Detect which cell encompasses the target text, then output its [x, y] center coordinate. 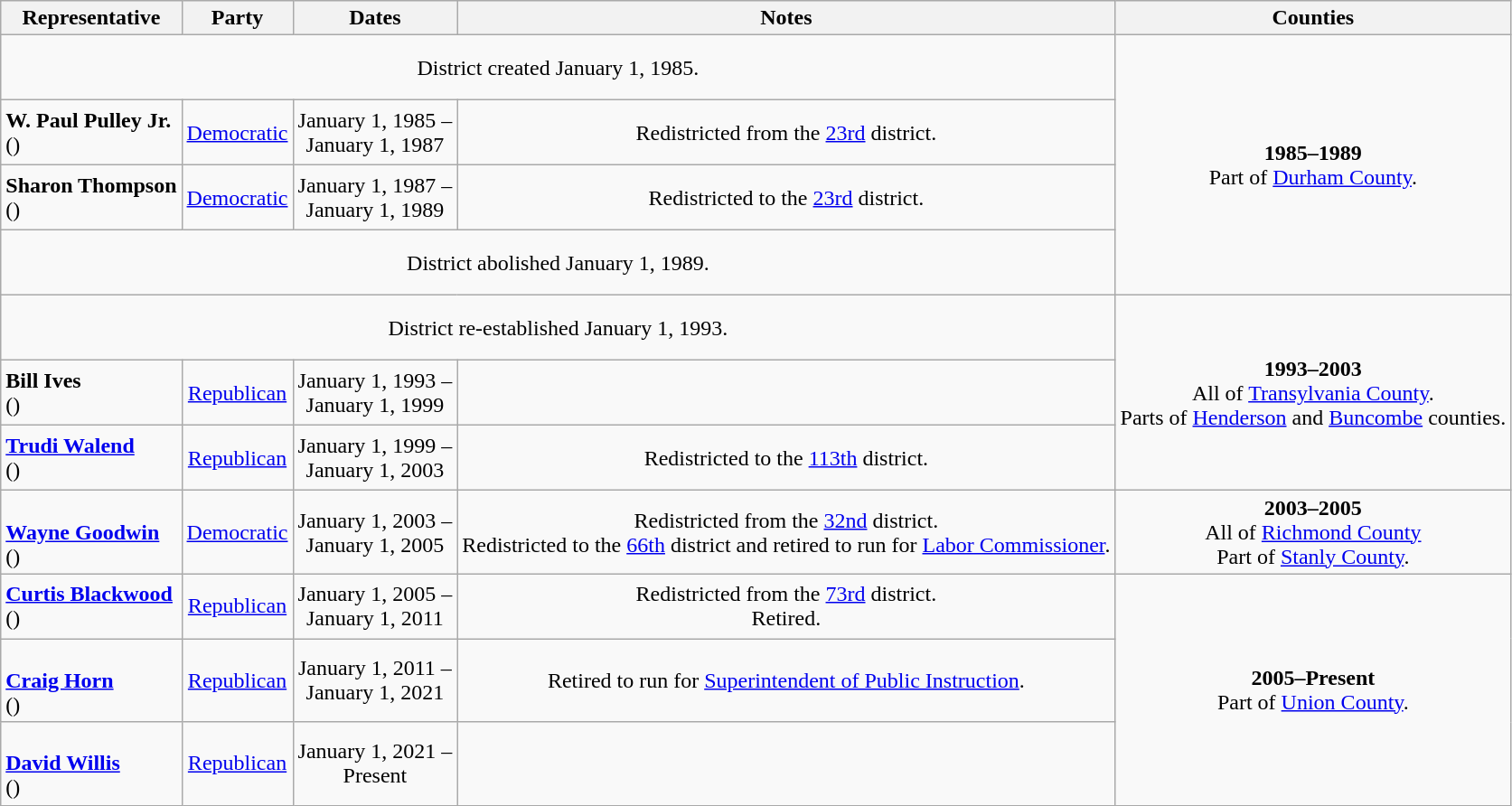
Representative [91, 18]
2005–Present Part of Union County. [1313, 689]
District created January 1, 1985. [559, 68]
Redistricted from the 32nd district. Redistricted to the 66th district and retired to run for Labor Commissioner. [786, 532]
January 1, 1999 – January 1, 2003 [375, 458]
Redistricted from the 23rd district. [786, 133]
Dates [375, 18]
January 1, 1993 – January 1, 1999 [375, 393]
W. Paul Pulley Jr.() [91, 133]
1993–2003 All of Transylvania County. Parts of Henderson and Buncombe counties. [1313, 393]
District re-established January 1, 1993. [559, 328]
Redistricted from the 73rd district. Retired. [786, 606]
Bill Ives() [91, 393]
Redistricted to the 113th district. [786, 458]
2003–2005 All of Richmond County Part of Stanly County. [1313, 532]
Retired to run for Superintendent of Public Instruction. [786, 680]
Counties [1313, 18]
January 1, 2003 – January 1, 2005 [375, 532]
David Willis() [91, 764]
1985–1989 Part of Durham County. [1313, 165]
January 1, 2021 – Present [375, 764]
Notes [786, 18]
District abolished January 1, 1989. [559, 263]
Sharon Thompson() [91, 198]
January 1, 1985 – January 1, 1987 [375, 133]
January 1, 1987 – January 1, 1989 [375, 198]
Curtis Blackwood() [91, 606]
January 1, 2005 – January 1, 2011 [375, 606]
Craig Horn() [91, 680]
Wayne Goodwin() [91, 532]
Redistricted to the 23rd district. [786, 198]
Party [237, 18]
Trudi Walend() [91, 458]
January 1, 2011 – January 1, 2021 [375, 680]
